Scan for the cell matching the given text and deliver its [x, y] coordinate at center. 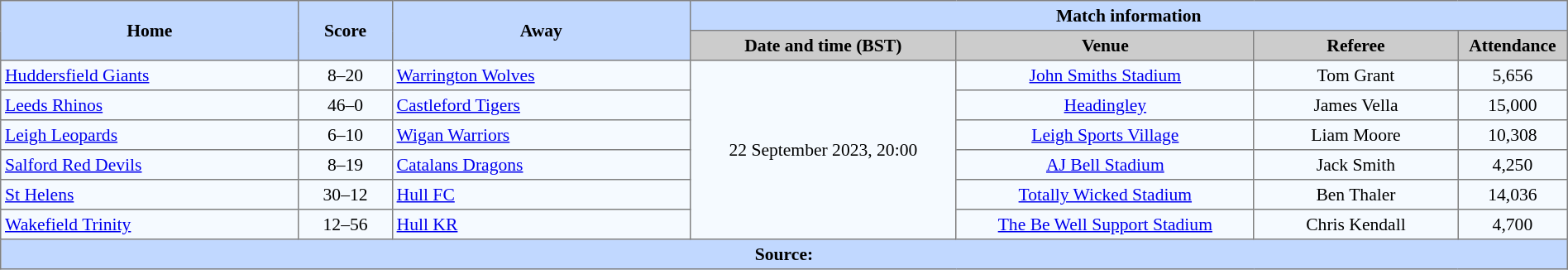
Referee [1355, 46]
Totally Wicked Stadium [1105, 195]
AJ Bell Stadium [1105, 165]
6–10 [346, 135]
22 September 2023, 20:00 [823, 150]
Wakefield Trinity [150, 224]
Huddersfield Giants [150, 75]
Attendance [1513, 46]
Match information [1128, 16]
46–0 [346, 105]
Wigan Warriors [541, 135]
Ben Thaler [1355, 195]
Catalans Dragons [541, 165]
15,000 [1513, 105]
8–19 [346, 165]
Castleford Tigers [541, 105]
Salford Red Devils [150, 165]
The Be Well Support Stadium [1105, 224]
Leigh Leopards [150, 135]
Date and time (BST) [823, 46]
Venue [1105, 46]
10,308 [1513, 135]
Headingley [1105, 105]
Hull FC [541, 195]
Chris Kendall [1355, 224]
8–20 [346, 75]
30–12 [346, 195]
James Vella [1355, 105]
Warrington Wolves [541, 75]
John Smiths Stadium [1105, 75]
4,700 [1513, 224]
Hull KR [541, 224]
Source: [784, 254]
Away [541, 31]
Home [150, 31]
St Helens [150, 195]
4,250 [1513, 165]
Leigh Sports Village [1105, 135]
Leeds Rhinos [150, 105]
Score [346, 31]
Jack Smith [1355, 165]
Tom Grant [1355, 75]
Liam Moore [1355, 135]
14,036 [1513, 195]
5,656 [1513, 75]
12–56 [346, 224]
